Detect which cell encompasses the target text, then output its [x, y] center coordinate. 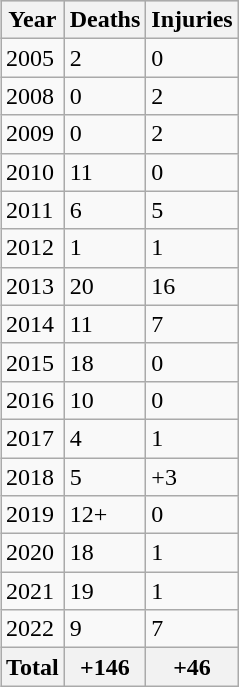
Injuries [192, 20]
2005 [33, 58]
2016 [33, 400]
2011 [33, 210]
12+ [105, 515]
2022 [33, 629]
Deaths [105, 20]
Year [33, 20]
2015 [33, 362]
2009 [33, 134]
+3 [192, 477]
Total [33, 667]
2010 [33, 172]
19 [105, 591]
10 [105, 400]
2020 [33, 553]
6 [105, 210]
+46 [192, 667]
2008 [33, 96]
2014 [33, 324]
4 [105, 438]
9 [105, 629]
2013 [33, 286]
2019 [33, 515]
2021 [33, 591]
16 [192, 286]
2018 [33, 477]
+146 [105, 667]
2012 [33, 248]
2017 [33, 438]
20 [105, 286]
